Detect which cell encompasses the target text, then output its [x, y] center coordinate. 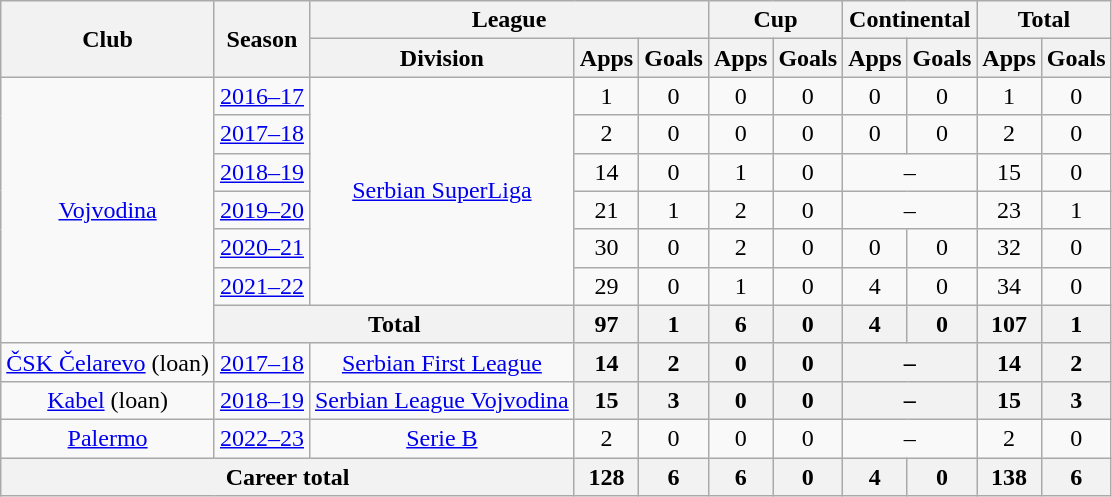
138 [1009, 477]
2022–23 [262, 438]
Cup [775, 20]
23 [1009, 210]
Career total [288, 477]
Kabel (loan) [108, 400]
29 [606, 286]
34 [1009, 286]
128 [606, 477]
32 [1009, 248]
Season [262, 39]
Division [442, 58]
Serie B [442, 438]
ČSK Čelarevo (loan) [108, 362]
97 [606, 324]
Continental [910, 20]
2020–21 [262, 248]
30 [606, 248]
Vojvodina [108, 210]
21 [606, 210]
Palermo [108, 438]
2016–17 [262, 96]
107 [1009, 324]
2019–20 [262, 210]
Serbian First League [442, 362]
Club [108, 39]
Serbian SuperLiga [442, 191]
Serbian League Vojvodina [442, 400]
2021–22 [262, 286]
League [508, 20]
